Extract the [X, Y] coordinate from the center of the cell holding the provided text.  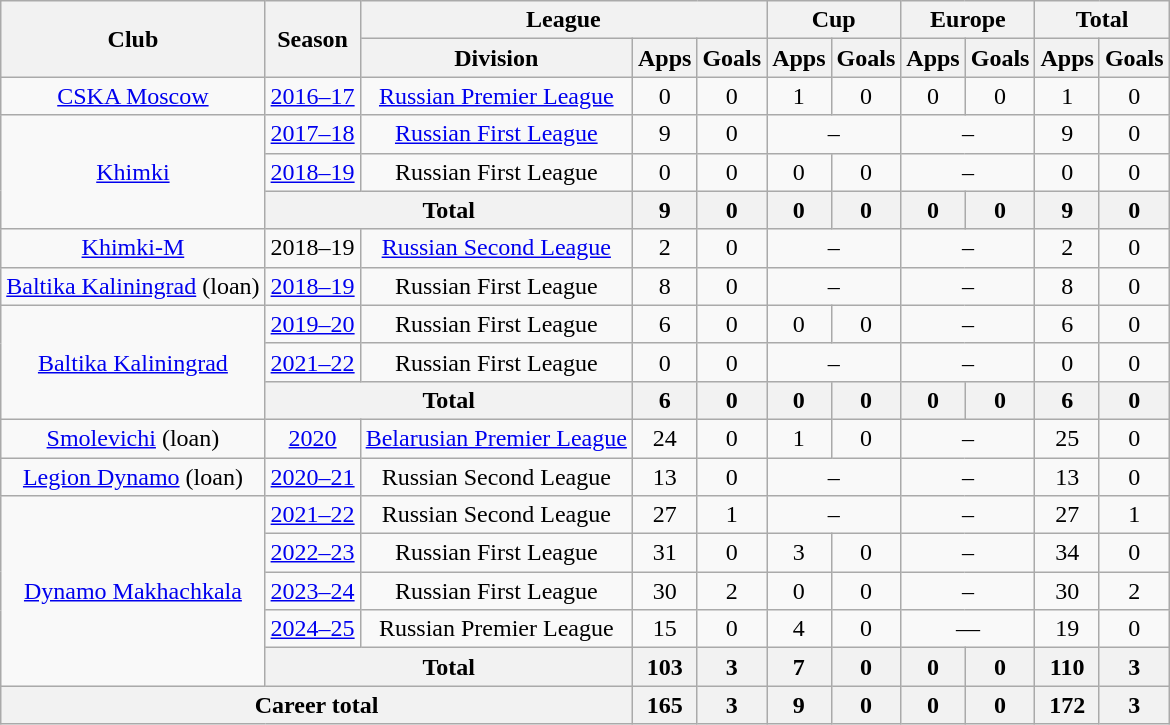
2024–25 [312, 629]
7 [799, 667]
CSKA Moscow [133, 96]
24 [664, 438]
172 [1067, 705]
Baltika Kaliningrad [133, 362]
League [563, 20]
19 [1067, 629]
25 [1067, 438]
34 [1067, 553]
110 [1067, 667]
Career total [317, 705]
4 [799, 629]
Baltika Kaliningrad (loan) [133, 286]
2016–17 [312, 96]
103 [664, 667]
Cup [834, 20]
2023–24 [312, 591]
Legion Dynamo (loan) [133, 477]
Khimki [133, 172]
15 [664, 629]
Club [133, 39]
2022–23 [312, 553]
31 [664, 553]
Belarusian Premier League [496, 438]
Dynamo Makhachkala [133, 591]
2019–20 [312, 324]
Season [312, 39]
Europe [968, 20]
Khimki-M [133, 248]
2020 [312, 438]
Smolevichi (loan) [133, 438]
2020–21 [312, 477]
165 [664, 705]
2017–18 [312, 134]
— [968, 629]
Division [496, 58]
